Identify which cell holds the provided text, then report its (x, y) central coordinate. 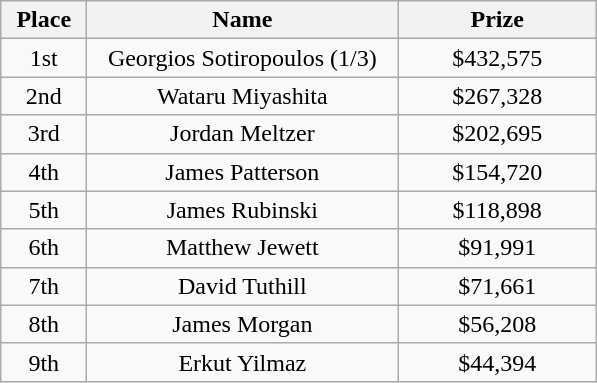
9th (44, 362)
Wataru Miyashita (242, 96)
Georgios Sotiropoulos (1/3) (242, 58)
$202,695 (498, 134)
Matthew Jewett (242, 248)
$91,991 (498, 248)
7th (44, 286)
James Rubinski (242, 210)
Place (44, 20)
6th (44, 248)
Prize (498, 20)
5th (44, 210)
James Patterson (242, 172)
Jordan Meltzer (242, 134)
James Morgan (242, 324)
$432,575 (498, 58)
1st (44, 58)
$118,898 (498, 210)
2nd (44, 96)
$267,328 (498, 96)
Erkut Yilmaz (242, 362)
8th (44, 324)
$56,208 (498, 324)
3rd (44, 134)
$71,661 (498, 286)
$44,394 (498, 362)
David Tuthill (242, 286)
4th (44, 172)
Name (242, 20)
$154,720 (498, 172)
